Determine the [x, y] coordinate at the center of the cell enclosing the given text.  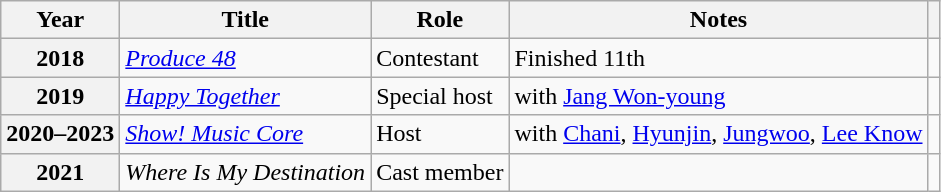
Contestant [440, 58]
Year [60, 20]
Show! Music Core [246, 134]
Happy Together [246, 96]
with Chani, Hyunjin, Jungwoo, Lee Know [718, 134]
Notes [718, 20]
2021 [60, 172]
with Jang Won-young [718, 96]
Cast member [440, 172]
Title [246, 20]
Finished 11th [718, 58]
2018 [60, 58]
Host [440, 134]
Role [440, 20]
Produce 48 [246, 58]
2019 [60, 96]
Where Is My Destination [246, 172]
2020–2023 [60, 134]
Special host [440, 96]
